Extract the [X, Y] coordinate from the center of the cell holding the provided text.  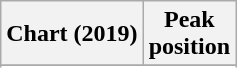
Peakposition [189, 34]
Chart (2019) [72, 34]
